Scan for the cell matching the given text and deliver its (X, Y) coordinate at center. 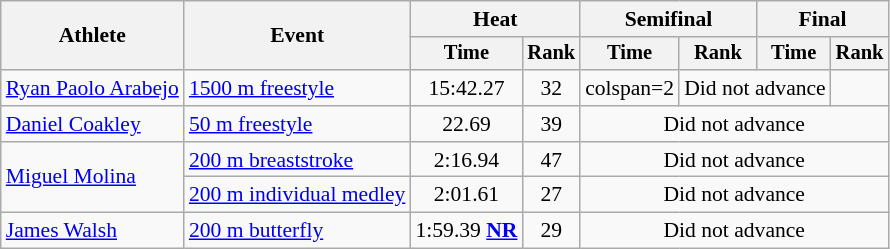
50 m freestyle (298, 124)
39 (552, 124)
Athlete (92, 36)
2:16.94 (466, 160)
James Walsh (92, 231)
Event (298, 36)
15:42.27 (466, 88)
47 (552, 160)
Final (823, 19)
Semifinal (668, 19)
200 m butterfly (298, 231)
200 m breaststroke (298, 160)
Heat (495, 19)
29 (552, 231)
1:59.39 NR (466, 231)
Ryan Paolo Arabejo (92, 88)
22.69 (466, 124)
1500 m freestyle (298, 88)
Miguel Molina (92, 178)
27 (552, 195)
2:01.61 (466, 195)
200 m individual medley (298, 195)
colspan=2 (630, 88)
Daniel Coakley (92, 124)
32 (552, 88)
